For the text-containing cell, return its midpoint in (x, y) coordinate format. 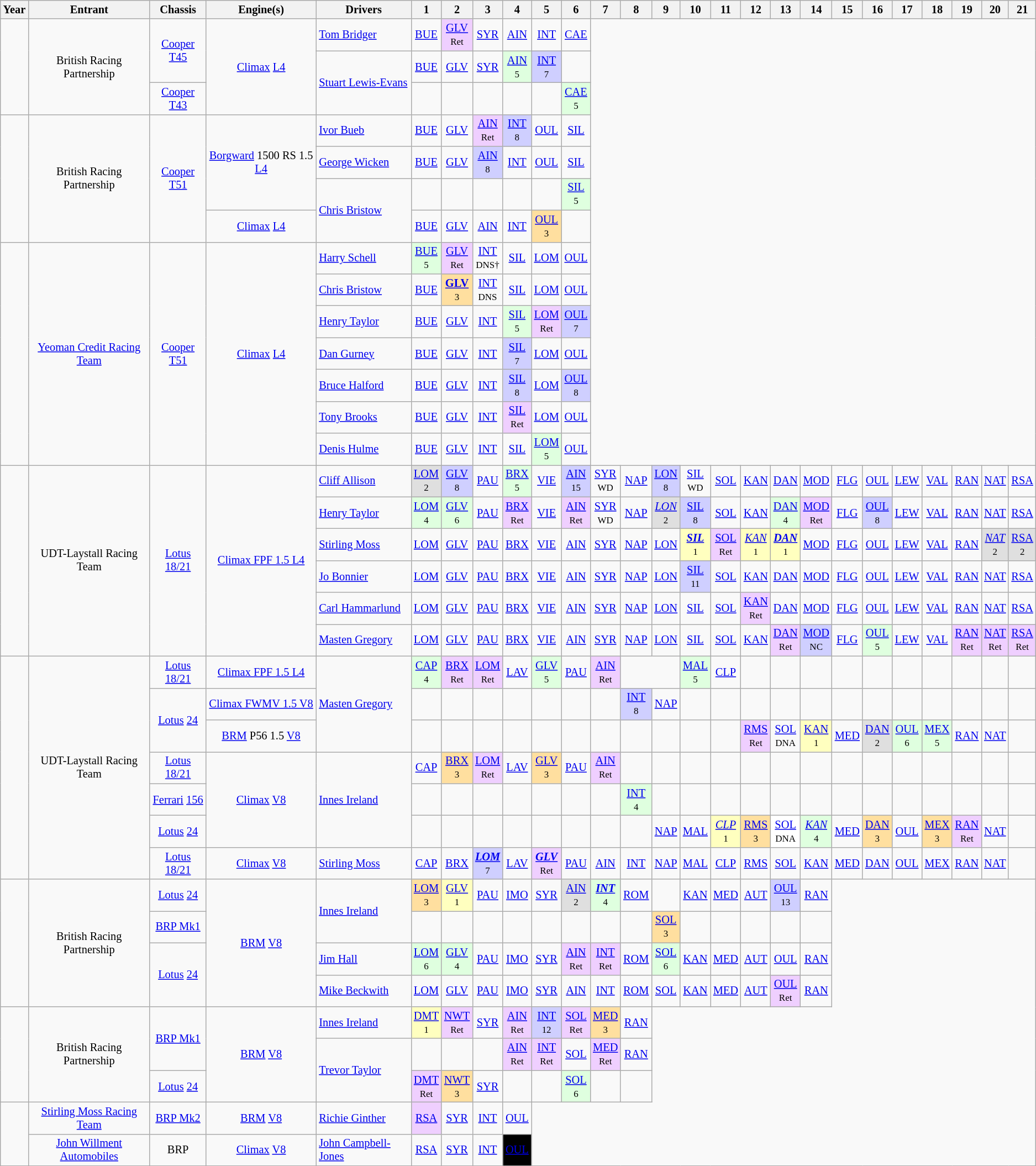
OUL3 (547, 226)
BRX5 (517, 481)
RSA2 (1022, 544)
GLV4 (457, 959)
21 (1022, 9)
13 (786, 9)
12 (756, 9)
John Campbell-Jones (364, 1150)
OUL7 (576, 322)
DMTRet (427, 1086)
18 (937, 9)
DAN4 (786, 513)
Bruce Halford (364, 385)
Stirling Moss Racing Team (89, 1118)
DAN2 (877, 736)
LON2 (666, 513)
RMS3 (756, 831)
6 (576, 9)
MEX3 (937, 831)
Engine(s) (261, 9)
RSARet (1022, 640)
Carl Hammarlund (364, 608)
MODRet (817, 513)
CAE5 (576, 98)
NWT3 (457, 1086)
MEX (937, 863)
GLV5 (547, 672)
16 (877, 9)
SILRet (517, 417)
BRX3 (457, 768)
LOM5 (547, 449)
AIN5 (517, 67)
Drivers (364, 9)
SILWD (695, 481)
OUL6 (907, 736)
11 (726, 9)
8 (636, 9)
Tony Brooks (364, 417)
9 (666, 9)
NAT2 (995, 544)
MODNC (817, 640)
OUL13 (786, 895)
LON8 (666, 481)
INTDNS† (487, 258)
Cooper T45 (178, 51)
OULRet (786, 991)
BRM P56 1.5 V8 (261, 736)
DAN1 (786, 544)
3 (487, 9)
Borgward 1500 RS 1.5 L4 (261, 162)
14 (817, 9)
17 (907, 9)
GLV1 (457, 895)
LOM6 (427, 959)
RMS (756, 863)
INT12 (547, 1022)
Cliff Allison (364, 481)
1 (427, 9)
20 (995, 9)
BRP (178, 1150)
Tom Bridger (364, 35)
DAN3 (877, 831)
4 (517, 9)
Year (14, 9)
LOM3 (427, 895)
19 (967, 9)
BUE5 (427, 258)
GLV8 (457, 481)
CLP1 (726, 831)
AIN2 (576, 895)
Jim Hall (364, 959)
CAP4 (427, 672)
CAE (576, 35)
NAT Ret (995, 640)
LOM2 (427, 481)
MAL5 (695, 672)
Mike Beckwith (364, 991)
Trevor Taylor (364, 1070)
5 (547, 9)
SIL7 (517, 354)
OUL5 (877, 640)
2 (457, 9)
Ivor Bueb (364, 130)
Yeoman Credit Racing Team (89, 354)
SIL1 (695, 544)
LOM7 (487, 863)
Harry Schell (364, 258)
Jo Bonnier (364, 576)
MEDRet (606, 1054)
LOM4 (427, 513)
BRP Mk2 (178, 1118)
GLV6 (457, 513)
Entrant (89, 9)
Stuart Lewis-Evans (364, 83)
10 (695, 9)
George Wicken (364, 162)
Climax FWMV 1.5 V8 (261, 704)
Denis Hulme (364, 449)
DMT1 (427, 1022)
Chassis (178, 9)
INTDNS (487, 290)
MEX5 (937, 736)
NWTRet (457, 1022)
KAN4 (817, 831)
7 (606, 9)
RMSRet (756, 736)
MED3 (606, 1022)
Dan Gurney (364, 354)
Cooper T43 (178, 98)
John Willment Automobiles (89, 1150)
DANRet (786, 640)
SOL3 (666, 927)
AIN8 (487, 162)
15 (848, 9)
SIL11 (695, 576)
AIN15 (576, 481)
Ferrari 156 (178, 800)
Richie Ginther (364, 1118)
KANRet (756, 608)
INT7 (547, 67)
